From the cell containing the given text, extract its center point as [X, Y] coordinate. 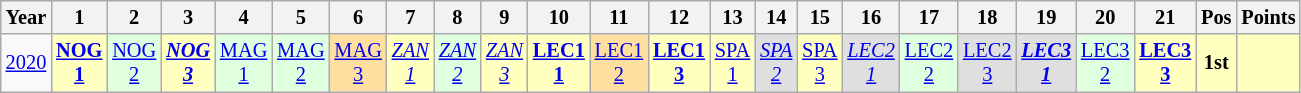
Pos [1216, 17]
6 [358, 17]
NOG1 [79, 63]
LEC13 [679, 63]
13 [732, 17]
5 [300, 17]
LEC11 [559, 63]
NOG2 [134, 63]
SPA3 [820, 63]
SPA2 [776, 63]
20 [1105, 17]
LEC22 [929, 63]
8 [458, 17]
LEC12 [619, 63]
ZAN2 [458, 63]
LEC31 [1046, 63]
1st [1216, 63]
18 [987, 17]
10 [559, 17]
15 [820, 17]
SPA1 [732, 63]
LEC33 [1165, 63]
LEC21 [870, 63]
ZAN3 [504, 63]
Year [26, 17]
17 [929, 17]
4 [244, 17]
LEC32 [1105, 63]
NOG3 [188, 63]
2020 [26, 63]
19 [1046, 17]
14 [776, 17]
LEC23 [987, 63]
9 [504, 17]
11 [619, 17]
MAG1 [244, 63]
16 [870, 17]
3 [188, 17]
ZAN1 [410, 63]
12 [679, 17]
7 [410, 17]
Points [1268, 17]
MAG3 [358, 63]
2 [134, 17]
1 [79, 17]
21 [1165, 17]
MAG2 [300, 63]
